Provide the [X, Y] coordinate of the cell's center where the given text is located.  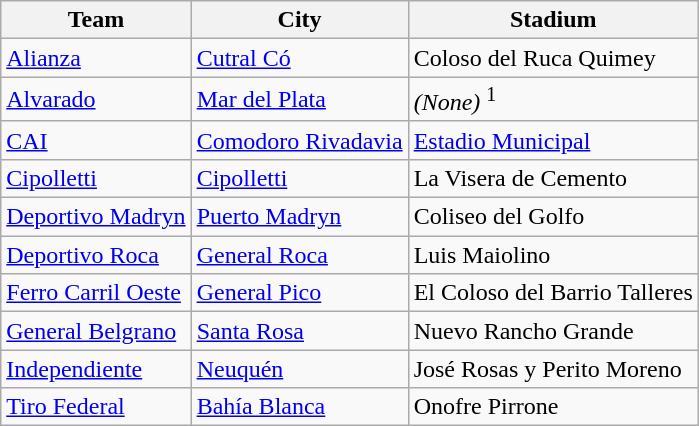
Team [96, 20]
Bahía Blanca [300, 407]
Stadium [553, 20]
La Visera de Cemento [553, 178]
Coloso del Ruca Quimey [553, 58]
Neuquén [300, 369]
Deportivo Madryn [96, 217]
José Rosas y Perito Moreno [553, 369]
Ferro Carril Oeste [96, 293]
Estadio Municipal [553, 140]
(None) 1 [553, 100]
Onofre Pirrone [553, 407]
Luis Maiolino [553, 255]
Alvarado [96, 100]
General Pico [300, 293]
Cutral Có [300, 58]
Nuevo Rancho Grande [553, 331]
Mar del Plata [300, 100]
Tiro Federal [96, 407]
Alianza [96, 58]
City [300, 20]
General Roca [300, 255]
Santa Rosa [300, 331]
Comodoro Rivadavia [300, 140]
Puerto Madryn [300, 217]
El Coloso del Barrio Talleres [553, 293]
CAI [96, 140]
Independiente [96, 369]
General Belgrano [96, 331]
Coliseo del Golfo [553, 217]
Deportivo Roca [96, 255]
